For the text-containing cell, return its midpoint in [x, y] coordinate format. 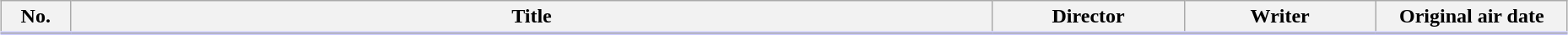
No. [35, 17]
Original air date [1472, 17]
Title [532, 17]
Director [1089, 17]
Writer [1279, 17]
